Capture the cell that displays the provided text and extract its [x, y] central coordinate. 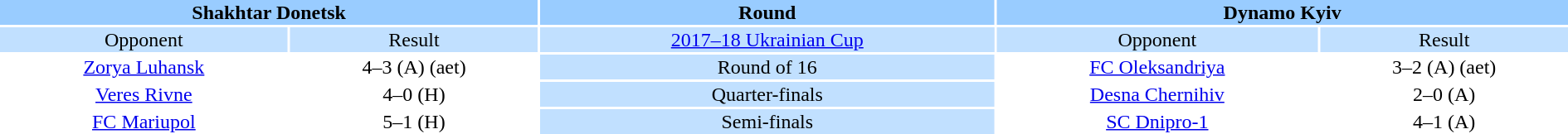
Veres Rivne [144, 94]
5–1 (H) [415, 122]
2017–18 Ukrainian Cup [767, 40]
Dynamo Kyiv [1283, 12]
Semi-finals [767, 122]
Shakhtar Donetsk [269, 12]
2–0 (A) [1444, 94]
4–3 (A) (aet) [415, 67]
Quarter-finals [767, 94]
FC Mariupol [144, 122]
Zorya Luhansk [144, 67]
4–1 (A) [1444, 122]
3–2 (A) (aet) [1444, 67]
FC Oleksandriya [1157, 67]
Round of 16 [767, 67]
4–0 (H) [415, 94]
Round [767, 12]
Desna Chernihiv [1157, 94]
SC Dnipro-1 [1157, 122]
